Determine the [x, y] coordinate at the center of the cell enclosing the given text.  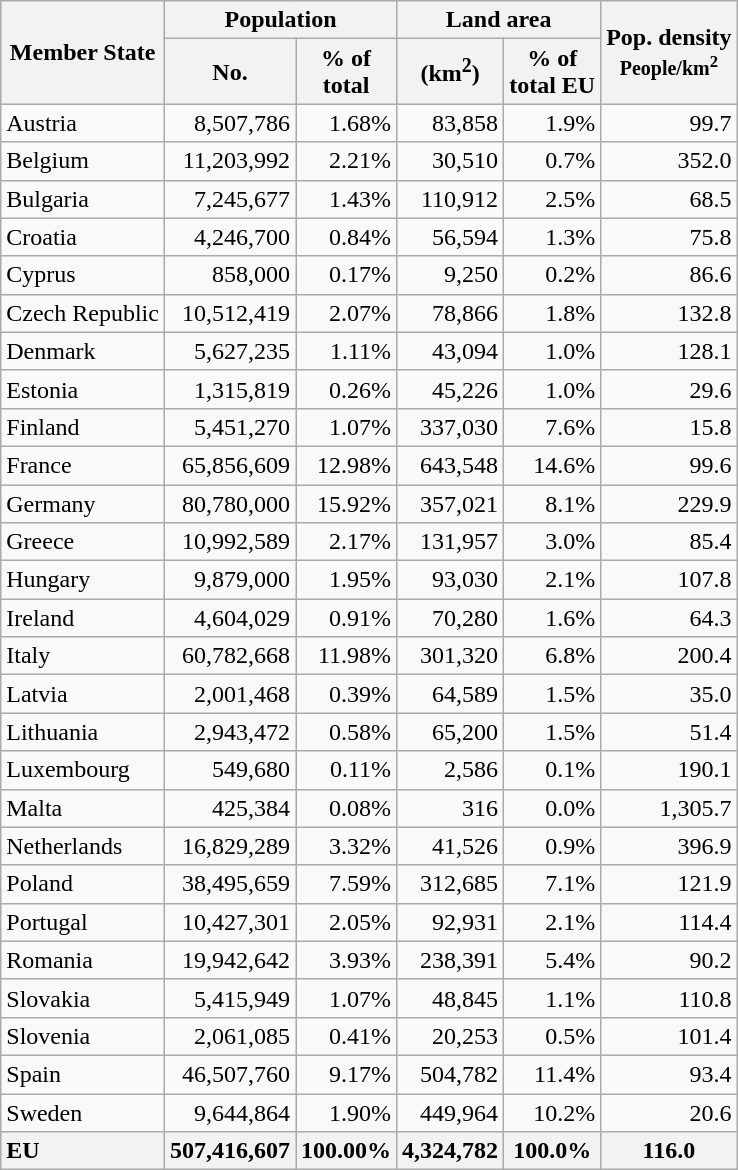
229.9 [669, 503]
2.5% [552, 199]
9.17% [346, 1074]
2,586 [450, 770]
Denmark [83, 351]
1.11% [346, 351]
99.6 [669, 465]
Ireland [83, 618]
1.90% [346, 1113]
504,782 [450, 1074]
6.8% [552, 656]
92,931 [450, 922]
41,526 [450, 846]
337,030 [450, 427]
Malta [83, 808]
20.6 [669, 1113]
20,253 [450, 1036]
% oftotal EU [552, 72]
10,992,589 [230, 542]
9,250 [450, 275]
38,495,659 [230, 884]
Italy [83, 656]
Land area [499, 20]
2,001,468 [230, 694]
316 [450, 808]
Sweden [83, 1113]
110,912 [450, 199]
100.00% [346, 1151]
85.4 [669, 542]
352.0 [669, 161]
11.98% [346, 656]
Belgium [83, 161]
1.95% [346, 580]
110.8 [669, 998]
1.3% [552, 237]
0.58% [346, 732]
48,845 [450, 998]
5,627,235 [230, 351]
Hungary [83, 580]
238,391 [450, 960]
65,200 [450, 732]
858,000 [230, 275]
0.9% [552, 846]
101.4 [669, 1036]
11.4% [552, 1074]
3.32% [346, 846]
1.1% [552, 998]
65,856,609 [230, 465]
51.4 [669, 732]
43,094 [450, 351]
60,782,668 [230, 656]
0.39% [346, 694]
0.7% [552, 161]
121.9 [669, 884]
Member State [83, 52]
10,427,301 [230, 922]
2.05% [346, 922]
Czech Republic [83, 313]
312,685 [450, 884]
Pop. densityPeople/km2 [669, 52]
0.17% [346, 275]
0.11% [346, 770]
1,305.7 [669, 808]
93.4 [669, 1074]
70,280 [450, 618]
Germany [83, 503]
0.5% [552, 1036]
11,203,992 [230, 161]
396.9 [669, 846]
Slovenia [83, 1036]
30,510 [450, 161]
15.92% [346, 503]
France [83, 465]
643,548 [450, 465]
Romania [83, 960]
86.6 [669, 275]
Netherlands [83, 846]
Cyprus [83, 275]
0.91% [346, 618]
99.7 [669, 123]
5.4% [552, 960]
0.1% [552, 770]
93,030 [450, 580]
46,507,760 [230, 1074]
131,957 [450, 542]
7.59% [346, 884]
114.4 [669, 922]
128.1 [669, 351]
116.0 [669, 1151]
1,315,819 [230, 389]
Croatia [83, 237]
5,415,949 [230, 998]
2.17% [346, 542]
2.21% [346, 161]
3.0% [552, 542]
425,384 [230, 808]
35.0 [669, 694]
(km2) [450, 72]
45,226 [450, 389]
64.3 [669, 618]
0.08% [346, 808]
7.6% [552, 427]
2.07% [346, 313]
9,879,000 [230, 580]
Estonia [83, 389]
7,245,677 [230, 199]
1.8% [552, 313]
78,866 [450, 313]
0.2% [552, 275]
90.2 [669, 960]
No. [230, 72]
1.68% [346, 123]
200.4 [669, 656]
357,021 [450, 503]
Slovakia [83, 998]
Greece [83, 542]
3.93% [346, 960]
4,246,700 [230, 237]
2,943,472 [230, 732]
190.1 [669, 770]
83,858 [450, 123]
7.1% [552, 884]
8,507,786 [230, 123]
Latvia [83, 694]
Austria [83, 123]
4,604,029 [230, 618]
Lithuania [83, 732]
80,780,000 [230, 503]
12.98% [346, 465]
301,320 [450, 656]
68.5 [669, 199]
132.8 [669, 313]
8.1% [552, 503]
64,589 [450, 694]
4,324,782 [450, 1151]
56,594 [450, 237]
0.26% [346, 389]
2,061,085 [230, 1036]
100.0% [552, 1151]
15.8 [669, 427]
% oftotal [346, 72]
10.2% [552, 1113]
507,416,607 [230, 1151]
449,964 [450, 1113]
Population [280, 20]
75.8 [669, 237]
549,680 [230, 770]
Poland [83, 884]
14.6% [552, 465]
5,451,270 [230, 427]
1.6% [552, 618]
29.6 [669, 389]
19,942,642 [230, 960]
Spain [83, 1074]
Bulgaria [83, 199]
0.0% [552, 808]
16,829,289 [230, 846]
0.41% [346, 1036]
10,512,419 [230, 313]
107.8 [669, 580]
Finland [83, 427]
0.84% [346, 237]
1.43% [346, 199]
EU [83, 1151]
9,644,864 [230, 1113]
Portugal [83, 922]
Luxembourg [83, 770]
1.9% [552, 123]
